Capture the cell that displays the provided text and extract its [X, Y] central coordinate. 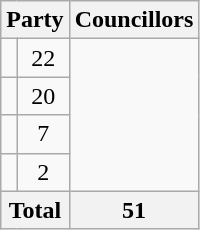
Total [35, 210]
22 [43, 58]
Councillors [134, 20]
51 [134, 210]
Party [35, 20]
20 [43, 96]
7 [43, 134]
2 [43, 172]
